Determine the (X, Y) coordinate at the center of the cell enclosing the given text.  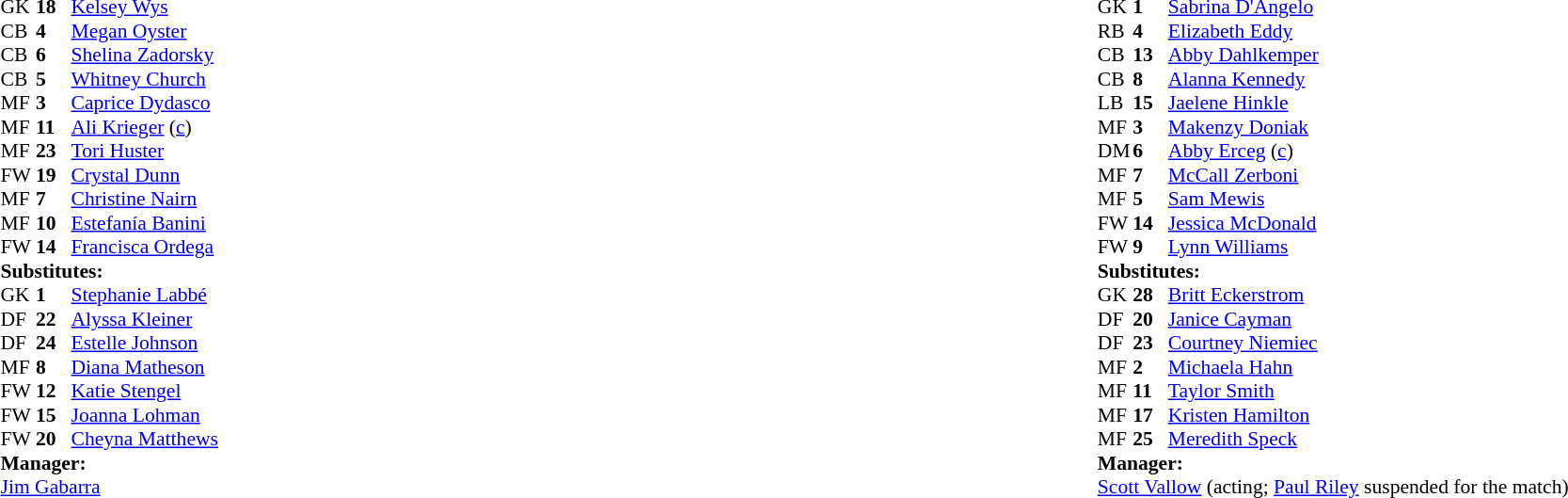
22 (54, 319)
RB (1116, 31)
Ali Krieger (c) (145, 127)
17 (1150, 415)
DM (1116, 152)
28 (1150, 295)
9 (1150, 248)
Substitutes: (109, 271)
10 (54, 223)
Shelina Zadorsky (145, 56)
Katie Stengel (145, 391)
LB (1116, 103)
24 (54, 344)
Alyssa Kleiner (145, 319)
2 (1150, 367)
12 (54, 391)
Megan Oyster (145, 31)
Stephanie Labbé (145, 295)
19 (54, 175)
Joanna Lohman (145, 415)
Tori Huster (145, 152)
Whitney Church (145, 79)
1 (54, 295)
Diana Matheson (145, 367)
Christine Nairn (145, 199)
Francisca Ordega (145, 248)
Manager: (109, 463)
13 (1150, 56)
Estefanía Banini (145, 223)
25 (1150, 440)
Crystal Dunn (145, 175)
Estelle Johnson (145, 344)
Cheyna Matthews (145, 440)
Caprice Dydasco (145, 103)
